Detect which cell encompasses the target text, then output its [x, y] center coordinate. 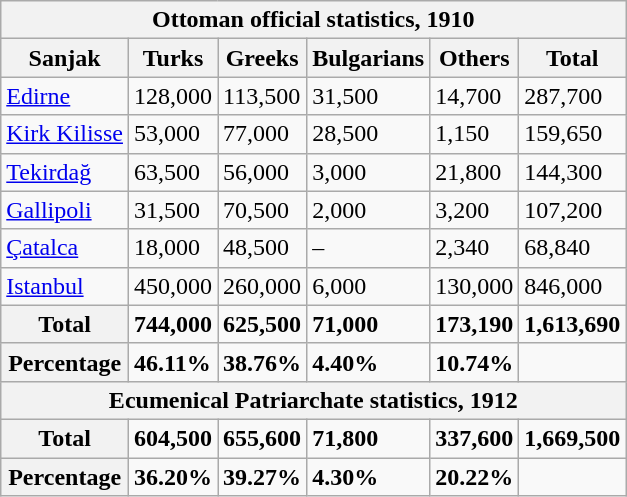
Others [474, 58]
2,000 [368, 210]
655,600 [262, 438]
Çatalca [65, 248]
– [368, 248]
144,300 [572, 172]
Tekirdağ [65, 172]
Kirk Kilisse [65, 134]
39.27% [262, 477]
260,000 [262, 286]
337,600 [474, 438]
6,000 [368, 286]
53,000 [172, 134]
36.20% [172, 477]
46.11% [172, 362]
21,800 [474, 172]
113,500 [262, 96]
604,500 [172, 438]
28,500 [368, 134]
Edirne [65, 96]
159,650 [572, 134]
20.22% [474, 477]
3,000 [368, 172]
71,000 [368, 324]
Istanbul [65, 286]
56,000 [262, 172]
14,700 [474, 96]
128,000 [172, 96]
Sanjak [65, 58]
Bulgarians [368, 58]
68,840 [572, 248]
3,200 [474, 210]
Turks [172, 58]
Greeks [262, 58]
63,500 [172, 172]
173,190 [474, 324]
1,613,690 [572, 324]
Ecumenical Patriarchate statistics, 1912 [314, 400]
Gallipoli [65, 210]
4.40% [368, 362]
48,500 [262, 248]
846,000 [572, 286]
1,150 [474, 134]
625,500 [262, 324]
450,000 [172, 286]
744,000 [172, 324]
4.30% [368, 477]
287,700 [572, 96]
2,340 [474, 248]
77,000 [262, 134]
38.76% [262, 362]
71,800 [368, 438]
130,000 [474, 286]
70,500 [262, 210]
107,200 [572, 210]
10.74% [474, 362]
Ottoman official statistics, 1910 [314, 20]
18,000 [172, 248]
1,669,500 [572, 438]
